Return (X, Y) of the center of cell containing provided text 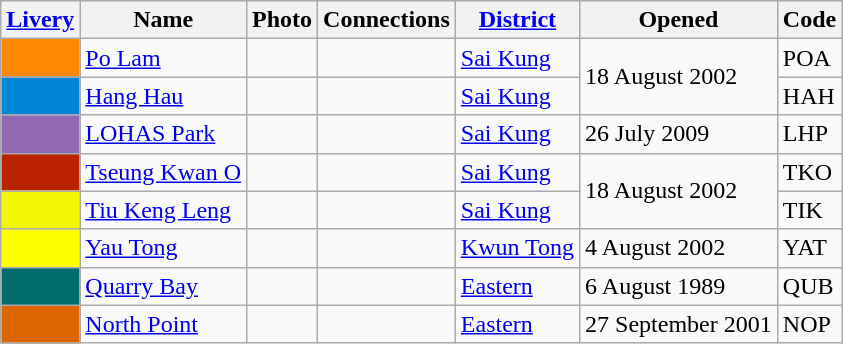
4 August 2002 (679, 248)
Livery (40, 20)
TIK (809, 210)
Yau Tong (164, 248)
Name (164, 20)
Photo (282, 20)
6 August 1989 (679, 286)
District (517, 20)
TKO (809, 172)
Hang Hau (164, 96)
LOHAS Park (164, 134)
Po Lam (164, 58)
QUB (809, 286)
LHP (809, 134)
Opened (679, 20)
Tseung Kwan O (164, 172)
27 September 2001 (679, 324)
Connections (387, 20)
Quarry Bay (164, 286)
Kwun Tong (517, 248)
North Point (164, 324)
POA (809, 58)
NOP (809, 324)
26 July 2009 (679, 134)
Code (809, 20)
YAT (809, 248)
Tiu Keng Leng (164, 210)
HAH (809, 96)
